Provide the (X, Y) coordinate of the cell's center where the given text is located.  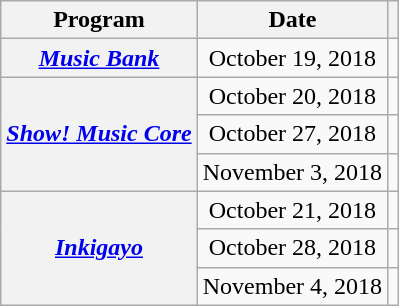
Inkigayo (99, 248)
October 19, 2018 (292, 58)
October 27, 2018 (292, 134)
November 3, 2018 (292, 172)
November 4, 2018 (292, 286)
Show! Music Core (99, 134)
Music Bank (99, 58)
October 28, 2018 (292, 248)
October 21, 2018 (292, 210)
Date (292, 20)
Program (99, 20)
October 20, 2018 (292, 96)
